Extract the (x, y) coordinate from the center of the cell holding the provided text.  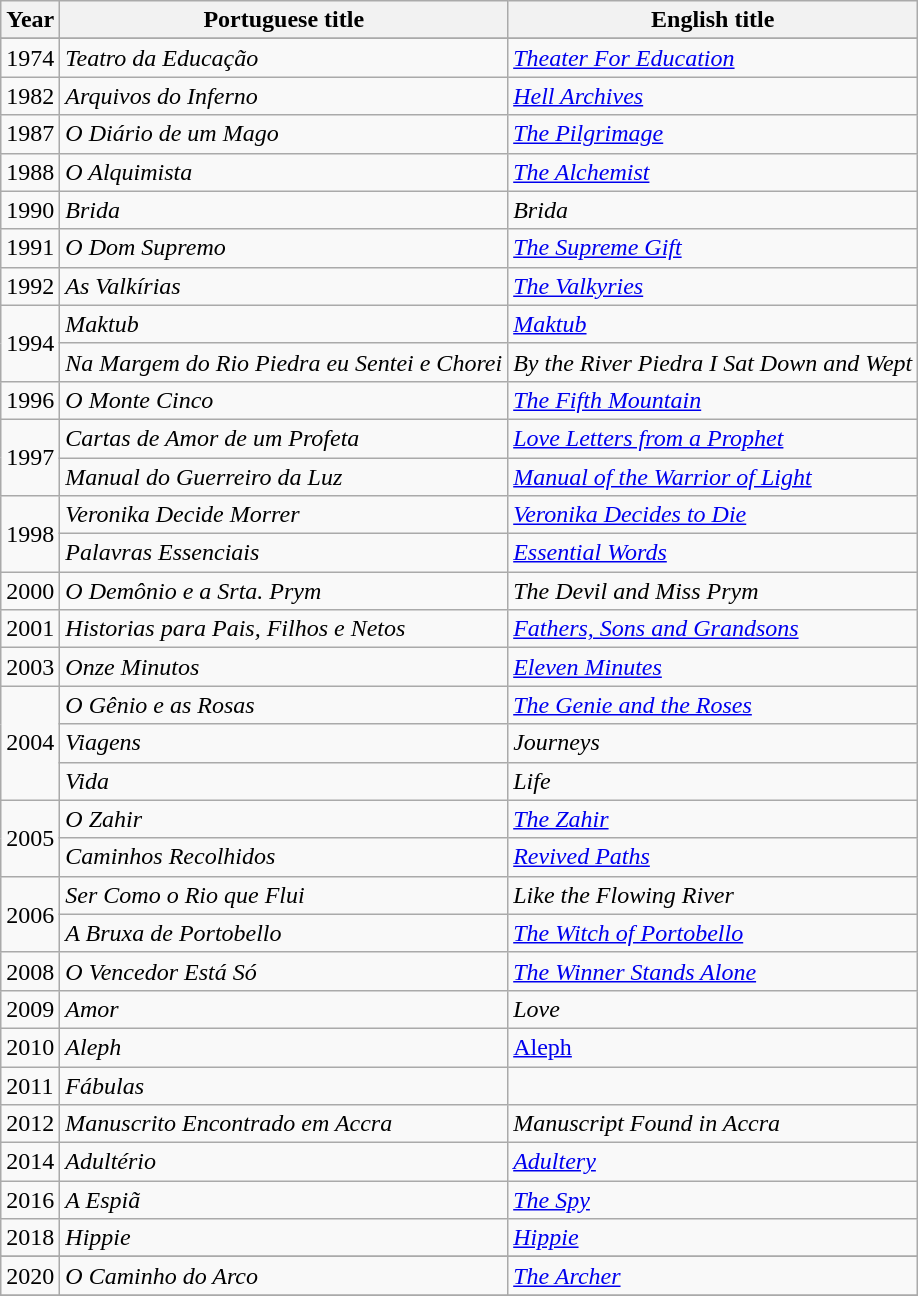
Eleven Minutes (713, 667)
Palavras Essenciais (284, 553)
Teatro da Educação (284, 58)
2000 (30, 591)
O Diário de um Mago (284, 134)
Theater For Education (713, 58)
O Zahir (284, 819)
1988 (30, 172)
Manual do Guerreiro da Luz (284, 477)
Caminhos Recolhidos (284, 857)
The Witch of Portobello (713, 933)
The Archer (713, 1276)
Historias para Pais, Filhos e Netos (284, 629)
The Valkyries (713, 286)
2008 (30, 971)
Life (713, 781)
2020 (30, 1276)
Fathers, Sons and Grandsons (713, 629)
Year (30, 20)
Like the Flowing River (713, 895)
Amor (284, 1009)
Adultery (713, 1162)
Love Letters from a Prophet (713, 438)
Manuscript Found in Accra (713, 1124)
2003 (30, 667)
Veronika Decide Morrer (284, 515)
As Valkírias (284, 286)
The Supreme Gift (713, 248)
1996 (30, 400)
Veronika Decides to Die (713, 515)
Fábulas (284, 1085)
The Pilgrimage (713, 134)
1992 (30, 286)
2009 (30, 1009)
2014 (30, 1162)
The Spy (713, 1200)
Viagens (284, 743)
Cartas de Amor de um Profeta (284, 438)
Manuscrito Encontrado em Accra (284, 1124)
1987 (30, 134)
The Zahir (713, 819)
The Devil and Miss Prym (713, 591)
Revived Paths (713, 857)
Manual of the Warrior of Light (713, 477)
1990 (30, 210)
O Demônio e a Srta. Prym (284, 591)
O Alquimista (284, 172)
A Espiã (284, 1200)
2012 (30, 1124)
Hell Archives (713, 96)
Essential Words (713, 553)
2011 (30, 1085)
Journeys (713, 743)
1991 (30, 248)
The Winner Stands Alone (713, 971)
2006 (30, 914)
O Caminho do Arco (284, 1276)
Love (713, 1009)
By the River Piedra I Sat Down and Wept (713, 362)
1994 (30, 343)
Adultério (284, 1162)
A Bruxa de Portobello (284, 933)
The Genie and the Roses (713, 705)
2004 (30, 743)
O Gênio e as Rosas (284, 705)
Ser Como o Rio que Flui (284, 895)
Arquivos do Inferno (284, 96)
1998 (30, 534)
The Fifth Mountain (713, 400)
2016 (30, 1200)
1997 (30, 457)
Portuguese title (284, 20)
O Monte Cinco (284, 400)
Vida (284, 781)
2005 (30, 838)
O Vencedor Está Só (284, 971)
1974 (30, 58)
Onze Minutos (284, 667)
English title (713, 20)
The Alchemist (713, 172)
2010 (30, 1047)
2018 (30, 1238)
2001 (30, 629)
O Dom Supremo (284, 248)
1982 (30, 96)
Na Margem do Rio Piedra eu Sentei e Chorei (284, 362)
